Capture the cell that displays the provided text and extract its (x, y) central coordinate. 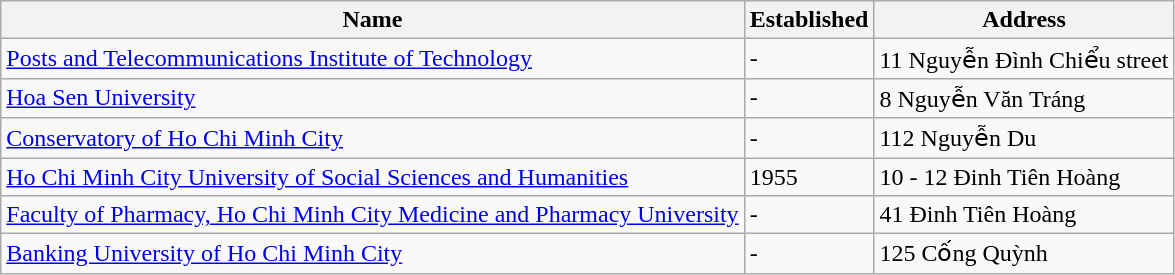
Banking University of Ho Chi Minh City (372, 254)
Conservatory of Ho Chi Minh City (372, 138)
Ho Chi Minh City University of Social Sciences and Humanities (372, 177)
Hoa Sen University (372, 98)
112 Nguyễn Du (1024, 138)
Established (809, 20)
Address (1024, 20)
1955 (809, 177)
10 - 12 Đinh Tiên Hoàng (1024, 177)
11 Nguyễn Đình Chiểu street (1024, 59)
Faculty of Pharmacy, Ho Chi Minh City Medicine and Pharmacy University (372, 215)
Posts and Telecommunications Institute of Technology (372, 59)
8 Nguyễn Văn Tráng (1024, 98)
125 Cống Quỳnh (1024, 254)
41 Đinh Tiên Hoàng (1024, 215)
Name (372, 20)
